Extract the [x, y] coordinate from the center of the cell holding the provided text.  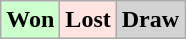
Won [30, 20]
Draw [150, 20]
Lost [88, 20]
